Detect which cell encompasses the target text, then output its (x, y) center coordinate. 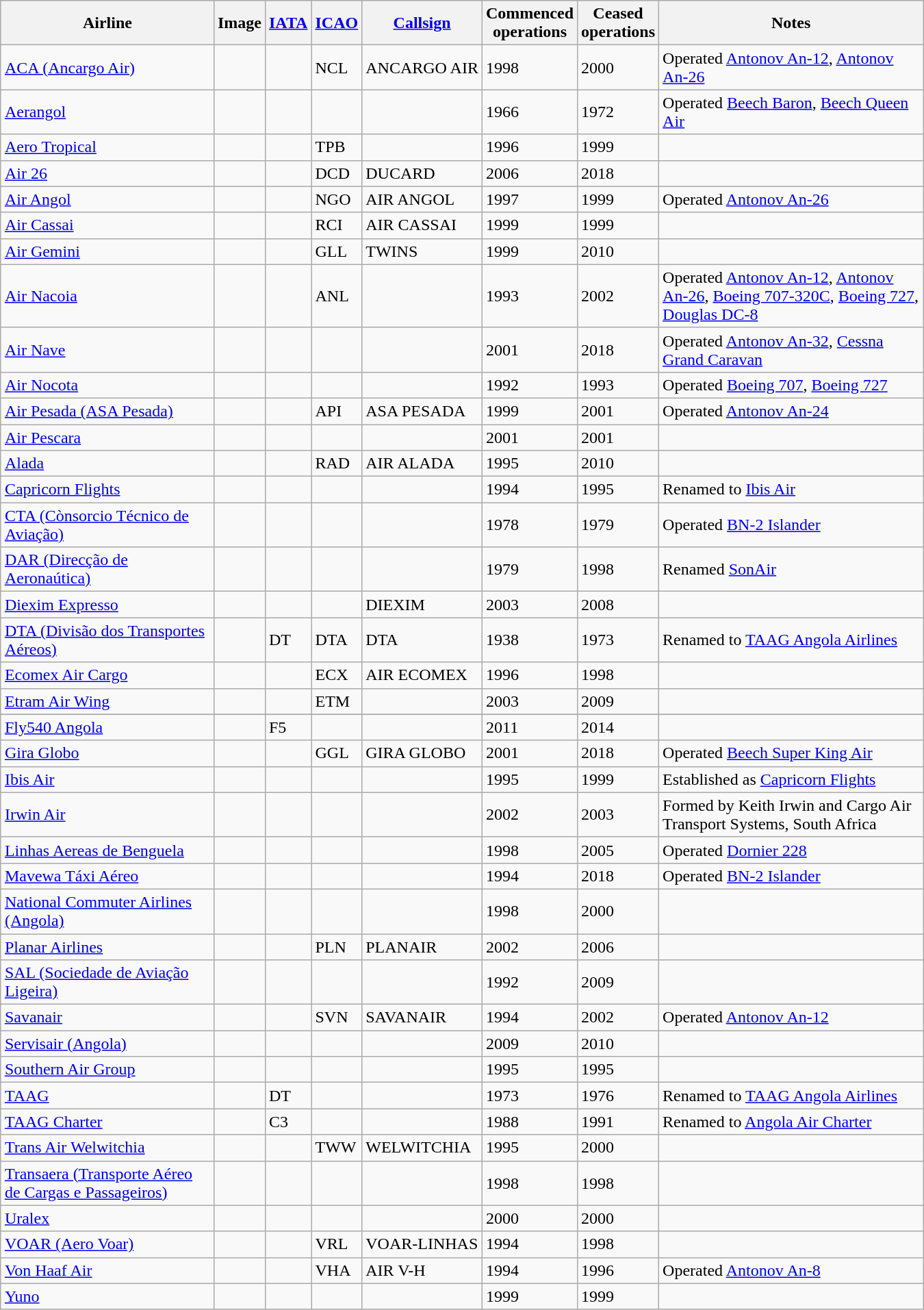
1991 (619, 1122)
SAL (Sociedade de Aviação Ligeira) (107, 982)
Air Nave (107, 349)
WELWITCHIA (422, 1148)
2005 (619, 850)
2011 (530, 727)
1966 (530, 112)
2008 (619, 605)
Formed by Keith Irwin and Cargo Air Transport Systems, South Africa (791, 815)
VRL (337, 1244)
Air Angol (107, 199)
ICAO (337, 23)
SVN (337, 1018)
Servisair (Angola) (107, 1044)
NCL (337, 67)
IATA (288, 23)
Operated Beech Baron, Beech Queen Air (791, 112)
F5 (288, 727)
Diexim Expresso (107, 605)
Operated Antonov An-12, Antonov An-26 (791, 67)
PLN (337, 947)
1997 (530, 199)
Operated Antonov An-12, Antonov An-26, Boeing 707-320C, Boeing 727, Douglas DC-8 (791, 296)
Linhas Aereas de Benguela (107, 850)
Operated Antonov An-24 (791, 411)
Callsign (422, 23)
ANCARGO AIR (422, 67)
TWINS (422, 251)
1972 (619, 112)
Von Haaf Air (107, 1270)
Alada (107, 464)
Transaera (Transporte Aéreo de Cargas e Passageiros) (107, 1183)
Renamed SonAir (791, 570)
Trans Air Welwitchia (107, 1148)
Southern Air Group (107, 1070)
AIR ANGOL (422, 199)
2014 (619, 727)
1978 (530, 525)
1938 (530, 640)
ANL (337, 296)
Uralex (107, 1218)
Irwin Air (107, 815)
Notes (791, 23)
DUCARD (422, 173)
TWW (337, 1148)
AIR ECOMEX (422, 675)
Savanair (107, 1018)
Renamed to Ibis Air (791, 490)
Established as Capricorn Flights (791, 779)
1988 (530, 1122)
Air Cassai (107, 225)
Air Gemini (107, 251)
Operated Boeing 707, Boeing 727 (791, 385)
Capricorn Flights (107, 490)
Air Pesada (ASA Pesada) (107, 411)
Air Nocota (107, 385)
Commencedoperations (530, 23)
Renamed to Angola Air Charter (791, 1122)
ACA (Ancargo Air) (107, 67)
Operated Beech Super King Air (791, 753)
TAAG (107, 1096)
AIR ALADA (422, 464)
TAAG Charter (107, 1122)
Image (240, 23)
National Commuter Airlines (Angola) (107, 911)
Gira Globo (107, 753)
Aero Tropical (107, 147)
GLL (337, 251)
Etram Air Wing (107, 701)
DAR (Direcção de Aeronaútica) (107, 570)
1976 (619, 1096)
Planar Airlines (107, 947)
Operated Antonov An-12 (791, 1018)
Operated Antonov An-32, Cessna Grand Caravan (791, 349)
Air 26 (107, 173)
DTA (Divisão dos Transportes Aéreos) (107, 640)
Operated Antonov An-8 (791, 1270)
Aerangol (107, 112)
DCD (337, 173)
NGO (337, 199)
Operated Antonov An-26 (791, 199)
C3 (288, 1122)
API (337, 411)
GIRA GLOBO (422, 753)
Yuno (107, 1296)
AIR V-H (422, 1270)
VOAR-LINHAS (422, 1244)
CTA (Cònsorcio Técnico de Aviação) (107, 525)
Fly540 Angola (107, 727)
RCI (337, 225)
Mavewa Táxi Aéreo (107, 876)
ASA PESADA (422, 411)
AIR CASSAI (422, 225)
Air Nacoia (107, 296)
Airline (107, 23)
SAVANAIR (422, 1018)
Air Pescara (107, 438)
GGL (337, 753)
Ceasedoperations (619, 23)
ECX (337, 675)
VOAR (Aero Voar) (107, 1244)
VHA (337, 1270)
PLANAIR (422, 947)
RAD (337, 464)
Ecomex Air Cargo (107, 675)
Operated Dornier 228 (791, 850)
TPB (337, 147)
Ibis Air (107, 779)
ETM (337, 701)
DIEXIM (422, 605)
